Return the [X, Y] coordinate for the center point of the cell that contains the specified text.  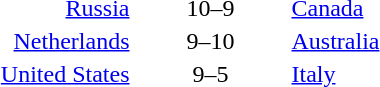
9–10 [210, 41]
